For the text-containing cell, return its midpoint in (x, y) coordinate format. 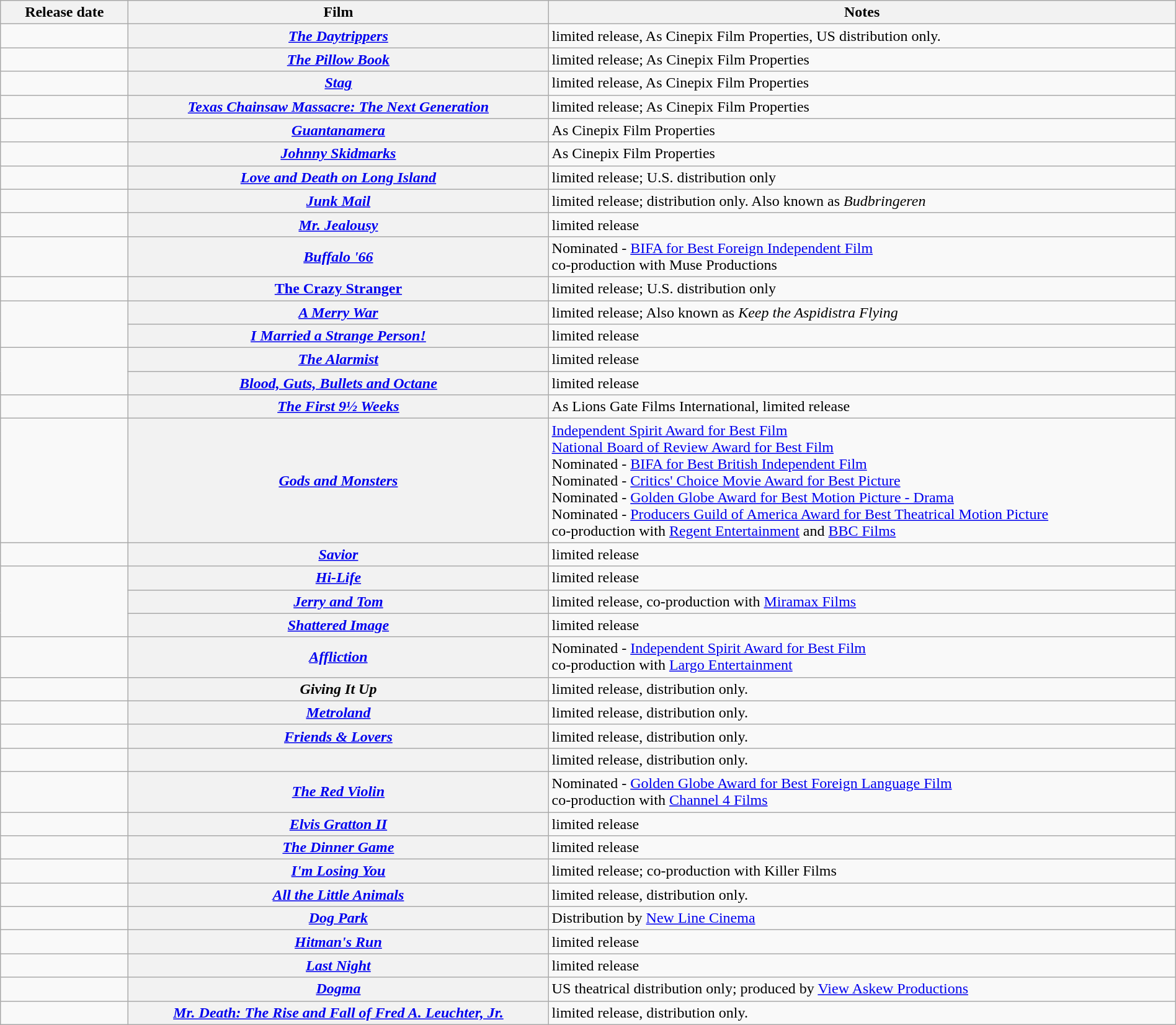
limited release, co-production with Miramax Films (862, 601)
Nominated - Golden Globe Award for Best Foreign Language Film co-production with Channel 4 Films (862, 791)
The Crazy Stranger (339, 288)
Texas Chainsaw Massacre: The Next Generation (339, 107)
Affliction (339, 657)
Blood, Guts, Bullets and Octane (339, 383)
I Married a Strange Person! (339, 336)
Nominated - Independent Spirit Award for Best Film co-production with Largo Entertainment (862, 657)
Metroland (339, 712)
The Dinner Game (339, 848)
limited release; Also known as Keep the Aspidistra Flying (862, 312)
Buffalo '66 (339, 257)
limited release; distribution only. Also known as Budbringeren (862, 201)
The First 9½ Weeks (339, 407)
Elvis Gratton II (339, 824)
limited release; co-production with Killer Films (862, 871)
Dogma (339, 989)
limited release, As Cinepix Film Properties, US distribution only. (862, 36)
Savior (339, 554)
Johnny Skidmarks (339, 154)
As Lions Gate Films International, limited release (862, 407)
Junk Mail (339, 201)
Love and Death on Long Island (339, 177)
Jerry and Tom (339, 601)
Shattered Image (339, 625)
Guantanamera (339, 130)
Last Night (339, 965)
Hitman's Run (339, 942)
Film (339, 12)
Dog Park (339, 918)
Hi-Life (339, 578)
Stag (339, 83)
The Daytrippers (339, 36)
Nominated - BIFA for Best Foreign Independent Film co-production with Muse Productions (862, 257)
All the Little Animals (339, 895)
Mr. Jealousy (339, 224)
The Red Violin (339, 791)
Notes (862, 12)
A Merry War (339, 312)
US theatrical distribution only; produced by View Askew Productions (862, 989)
limited release, As Cinepix Film Properties (862, 83)
I'm Losing You (339, 871)
Friends & Lovers (339, 736)
Gods and Monsters (339, 481)
Distribution by New Line Cinema (862, 918)
Giving It Up (339, 689)
The Alarmist (339, 360)
The Pillow Book (339, 60)
Release date (65, 12)
Mr. Death: The Rise and Fall of Fred A. Leuchter, Jr. (339, 1013)
